Scan for the cell matching the given text and deliver its [X, Y] coordinate at center. 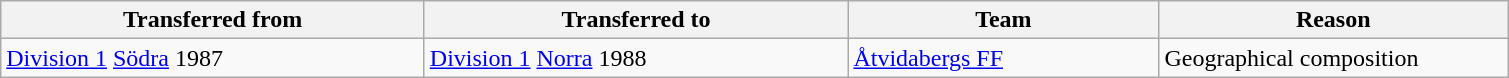
Åtvidabergs FF [1004, 58]
Division 1 Norra 1988 [636, 58]
Reason [1334, 20]
Transferred to [636, 20]
Transferred from [213, 20]
Geographical composition [1334, 58]
Team [1004, 20]
Division 1 Södra 1987 [213, 58]
